Provide the [x, y] coordinate of the cell's center where the given text is located.  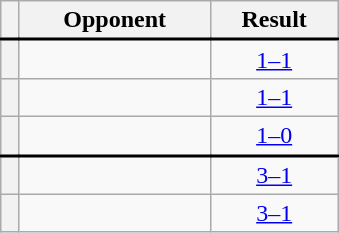
Opponent [114, 20]
Result [274, 20]
1–0 [274, 136]
